Scan for the cell matching the given text and deliver its (x, y) coordinate at center. 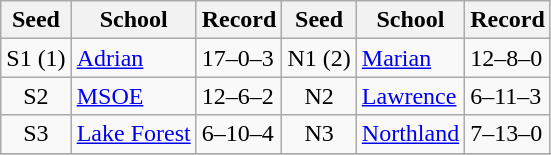
S2 (36, 96)
7–13–0 (508, 134)
Lake Forest (134, 134)
6–10–4 (239, 134)
Adrian (134, 58)
N2 (319, 96)
6–11–3 (508, 96)
MSOE (134, 96)
Lawrence (410, 96)
N1 (2) (319, 58)
S3 (36, 134)
12–6–2 (239, 96)
Northland (410, 134)
12–8–0 (508, 58)
S1 (1) (36, 58)
N3 (319, 134)
Marian (410, 58)
17–0–3 (239, 58)
